Scan for the cell matching the given text and deliver its (X, Y) coordinate at center. 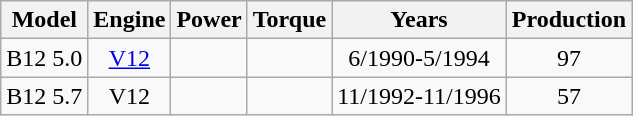
Model (44, 20)
B12 5.7 (44, 96)
Years (420, 20)
6/1990-5/1994 (420, 58)
97 (568, 58)
57 (568, 96)
B12 5.0 (44, 58)
Engine (130, 20)
Torque (289, 20)
Power (209, 20)
Production (568, 20)
11/1992-11/1996 (420, 96)
